Detect which cell encompasses the target text, then output its (X, Y) center coordinate. 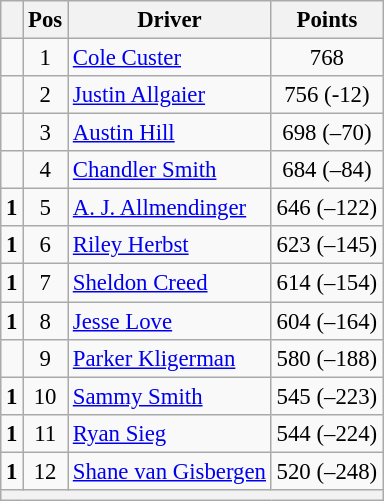
Pos (46, 20)
A. J. Allmendinger (170, 208)
698 (–70) (326, 133)
Cole Custer (170, 58)
5 (46, 208)
756 (-12) (326, 95)
Parker Kligerman (170, 358)
10 (46, 396)
Chandler Smith (170, 170)
Justin Allgaier (170, 95)
12 (46, 471)
Sammy Smith (170, 396)
4 (46, 170)
Driver (170, 20)
6 (46, 245)
9 (46, 358)
7 (46, 283)
580 (–188) (326, 358)
3 (46, 133)
604 (–164) (326, 321)
684 (–84) (326, 170)
545 (–223) (326, 396)
2 (46, 95)
646 (–122) (326, 208)
Sheldon Creed (170, 283)
Riley Herbst (170, 245)
Points (326, 20)
Shane van Gisbergen (170, 471)
Ryan Sieg (170, 433)
614 (–154) (326, 283)
544 (–224) (326, 433)
Jesse Love (170, 321)
623 (–145) (326, 245)
8 (46, 321)
768 (326, 58)
Austin Hill (170, 133)
520 (–248) (326, 471)
11 (46, 433)
